Locate the cell with the specified text and output its [x, y] center coordinate. 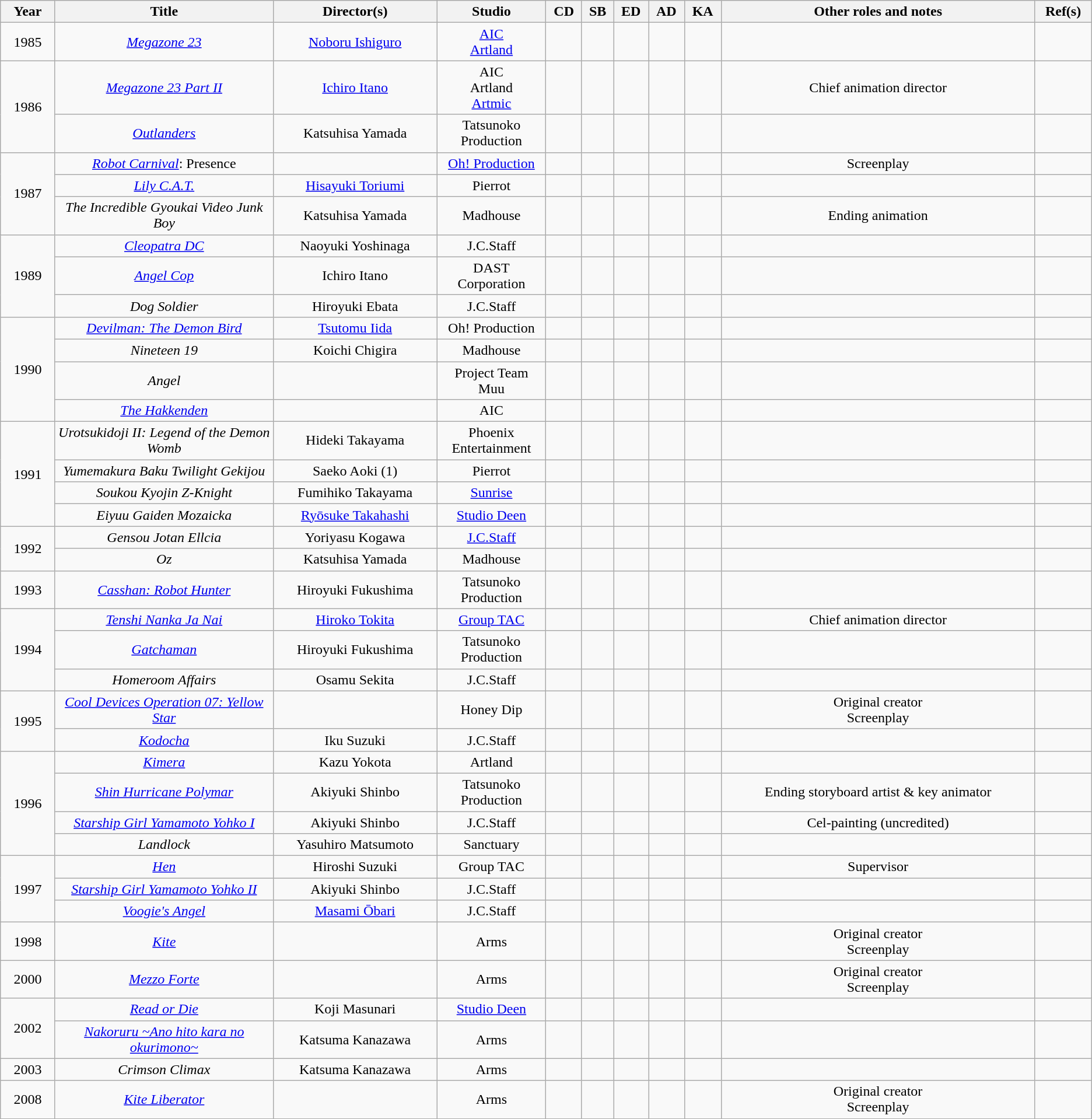
Artland [491, 762]
Cleopatra DC [164, 246]
Kodocha [164, 740]
Starship Girl Yamamoto Yohko I [164, 822]
Screenplay [878, 163]
1998 [28, 942]
Hen [164, 867]
Ending animation [878, 216]
1991 [28, 474]
1990 [28, 369]
AICArtland [491, 42]
Yoriyasu Kogawa [355, 537]
Megazone 23 Part II [164, 88]
2002 [28, 1028]
Angel Cop [164, 275]
1997 [28, 889]
Tenshi Nanka Ja Nai [164, 620]
CD [564, 12]
Noboru Ishiguro [355, 42]
2000 [28, 979]
Ending storyboard artist & key animator [878, 792]
Homeroom Affairs [164, 680]
Supervisor [878, 867]
Hiroshi Suzuki [355, 867]
1986 [28, 106]
Cel-painting (uncredited) [878, 822]
Iku Suzuki [355, 740]
1994 [28, 650]
Nakoruru ~Ano hito kara no okurimono~ [164, 1040]
Phoenix Entertainment [491, 441]
Naoyuki Yoshinaga [355, 246]
Lily C.A.T. [164, 186]
Nineteen 19 [164, 350]
AD [667, 12]
Gensou Jotan Ellcia [164, 537]
Sanctuary [491, 845]
Mezzo Forte [164, 979]
2008 [28, 1099]
Megazone 23 [164, 42]
Studio [491, 12]
The Incredible Gyoukai Video Junk Boy [164, 216]
DAST Corporation [491, 275]
Masami Ōbari [355, 911]
Dog Soldier [164, 306]
1992 [28, 548]
Cool Devices Operation 07: Yellow Star [164, 709]
1987 [28, 194]
Other roles and notes [878, 12]
Robot Carnival: Presence [164, 163]
Title [164, 12]
SB [597, 12]
Project Team Muu [491, 380]
Ryōsuke Takahashi [355, 515]
Osamu Sekita [355, 680]
Voogie's Angel [164, 911]
ED [631, 12]
Kimera [164, 762]
Outlanders [164, 133]
Soukou Kyojin Z-Knight [164, 493]
Koichi Chigira [355, 350]
Yumemakura Baku Twilight Gekijou [164, 471]
Casshan: Robot Hunter [164, 589]
Kazu Yokota [355, 762]
The Hakkenden [164, 411]
Landlock [164, 845]
Year [28, 12]
Yasuhiro Matsumoto [355, 845]
Hisayuki Toriumi [355, 186]
Oz [164, 559]
Koji Masunari [355, 1009]
Ref(s) [1063, 12]
1985 [28, 42]
Kite Liberator [164, 1099]
1993 [28, 589]
Angel [164, 380]
AICArtlandArtmic [491, 88]
1989 [28, 275]
Devilman: The Demon Bird [164, 328]
Crimson Climax [164, 1069]
Hiroyuki Ebata [355, 306]
AIC [491, 411]
Starship Girl Yamamoto Yohko II [164, 889]
Urotsukidoji II: Legend of the Demon Womb [164, 441]
1995 [28, 721]
Hideki Takayama [355, 441]
Fumihiko Takayama [355, 493]
1996 [28, 803]
KA [702, 12]
Eiyuu Gaiden Mozaicka [164, 515]
Gatchaman [164, 650]
Director(s) [355, 12]
Honey Dip [491, 709]
Kite [164, 942]
Read or Die [164, 1009]
2003 [28, 1069]
Shin Hurricane Polymar [164, 792]
Hiroko Tokita [355, 620]
Sunrise [491, 493]
Tsutomu Iida [355, 328]
Saeko Aoki (1) [355, 471]
